Output the (x, y) coordinate of the center of the cell containing the given text.  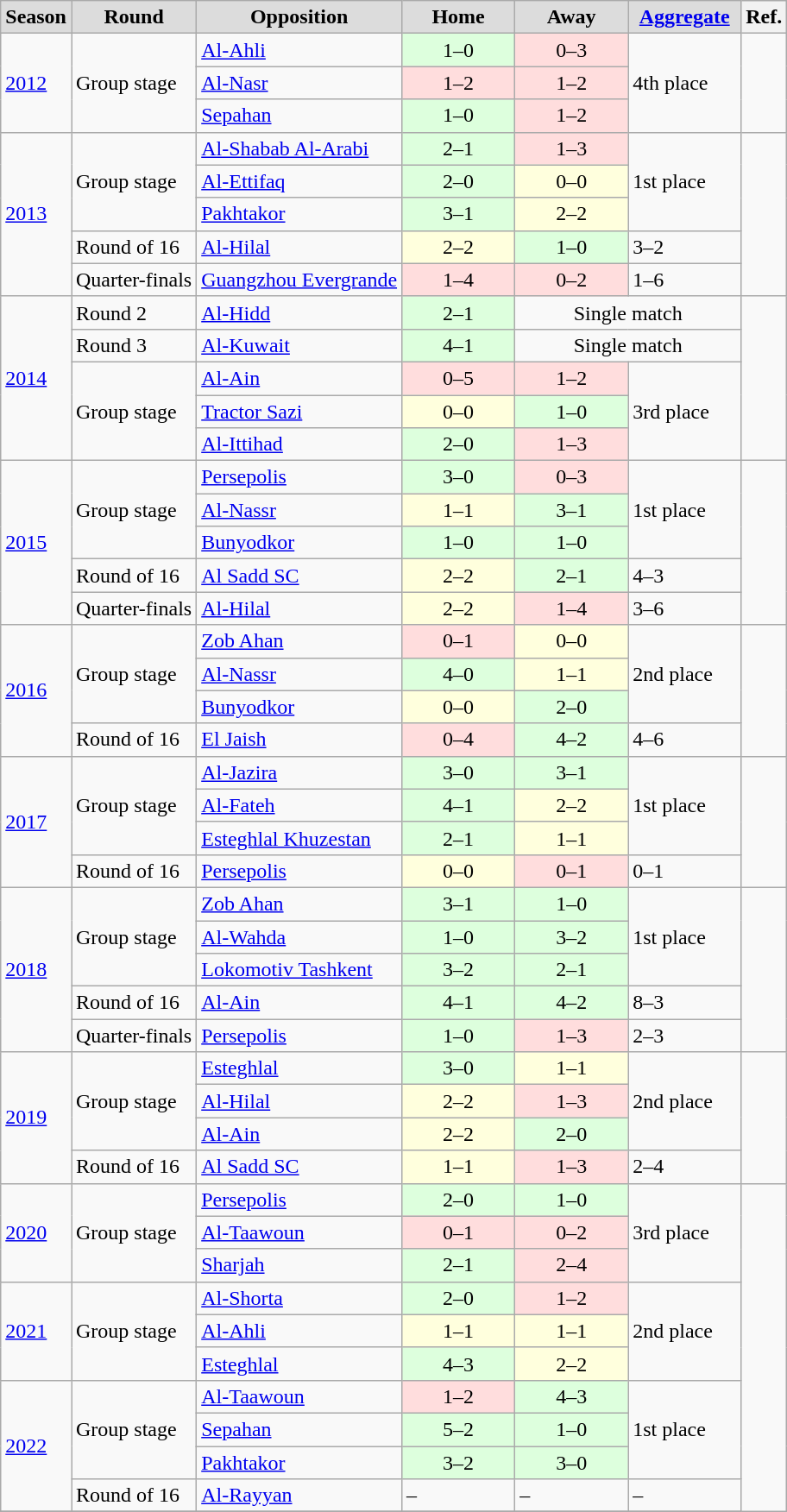
Al-Fateh (299, 805)
Away (571, 17)
1–6 (685, 280)
Lokomotiv Tashkent (299, 970)
2020 (36, 1232)
Round 2 (133, 312)
Al-Ittihad (299, 444)
Round (133, 17)
2021 (36, 1331)
Guangzhou Evergrande (299, 280)
Al-Jazira (299, 772)
Al-Hidd (299, 312)
Al-Ettifaq (299, 181)
Tractor Sazi (299, 412)
Aggregate (685, 17)
Round 3 (133, 345)
0–4 (459, 740)
4–0 (459, 674)
2019 (36, 1118)
Sharjah (299, 1265)
2017 (36, 822)
2022 (36, 1446)
Al-Nasr (299, 83)
2016 (36, 690)
2015 (36, 543)
El Jaish (299, 740)
Home (459, 17)
Al-Shabab Al-Arabi (299, 148)
2012 (36, 83)
2018 (36, 969)
Al-Rayyan (299, 1496)
4–6 (685, 740)
Ref. (765, 17)
0–5 (459, 378)
Opposition (299, 17)
Al-Kuwait (299, 345)
2014 (36, 378)
Season (36, 17)
5–2 (459, 1429)
2–3 (685, 1036)
8–3 (685, 1003)
Al-Wahda (299, 936)
4th place (685, 83)
Al-Shorta (299, 1298)
Esteghlal Khuzestan (299, 838)
3–6 (685, 608)
2013 (36, 214)
